Pinpoint the cell where the given text exists, returning its (x, y) midpoint coordinate. 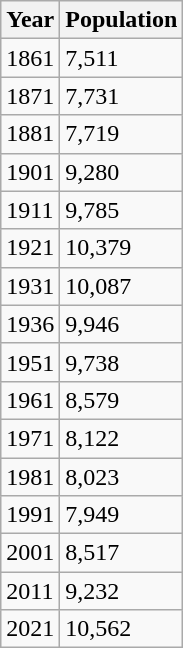
8,579 (122, 400)
8,517 (122, 553)
1901 (30, 172)
Year (30, 20)
1881 (30, 134)
1871 (30, 96)
1991 (30, 515)
10,379 (122, 248)
1921 (30, 248)
1961 (30, 400)
9,738 (122, 362)
7,731 (122, 96)
1951 (30, 362)
1981 (30, 477)
1936 (30, 324)
1931 (30, 286)
9,232 (122, 591)
Population (122, 20)
9,946 (122, 324)
10,087 (122, 286)
9,280 (122, 172)
2001 (30, 553)
8,023 (122, 477)
2021 (30, 629)
1911 (30, 210)
8,122 (122, 438)
7,511 (122, 58)
2011 (30, 591)
10,562 (122, 629)
7,949 (122, 515)
1971 (30, 438)
7,719 (122, 134)
9,785 (122, 210)
1861 (30, 58)
